Output the [X, Y] coordinate of the center of the cell containing the given text.  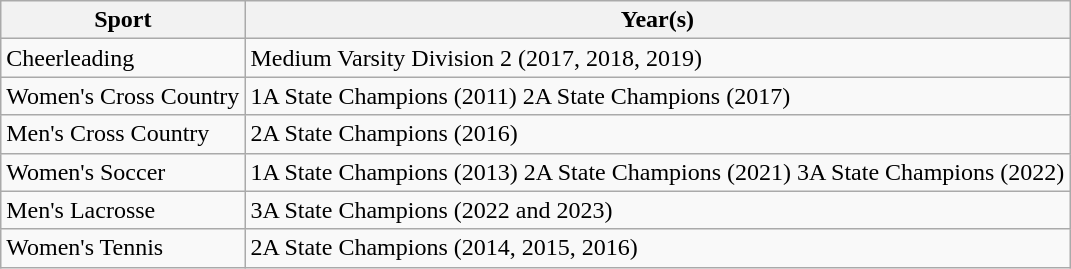
2A State Champions (2016) [658, 134]
Year(s) [658, 20]
1A State Champions (2013) 2A State Champions (2021) 3A State Champions (2022) [658, 172]
3A State Champions (2022 and 2023) [658, 210]
Men's Cross Country [123, 134]
Medium Varsity Division 2 (2017, 2018, 2019) [658, 58]
Men's Lacrosse [123, 210]
Women's Soccer [123, 172]
2A State Champions (2014, 2015, 2016) [658, 248]
Women's Cross Country [123, 96]
Women's Tennis [123, 248]
Sport [123, 20]
1A State Champions (2011) 2A State Champions (2017) [658, 96]
Cheerleading [123, 58]
